Locate the cell with the specified text and output its [x, y] center coordinate. 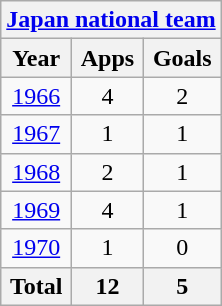
0 [182, 248]
1966 [36, 96]
Japan national team [111, 20]
Apps [108, 58]
5 [182, 286]
1970 [36, 248]
Total [36, 286]
1967 [36, 134]
1969 [36, 210]
1968 [36, 172]
12 [108, 286]
Goals [182, 58]
Year [36, 58]
